Identify which cell holds the provided text, then report its [x, y] central coordinate. 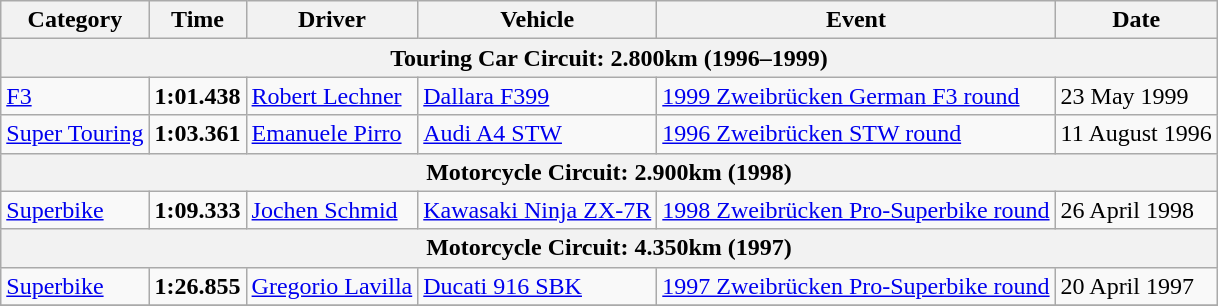
Motorcycle Circuit: 2.900km (1998) [610, 172]
Gregorio Lavilla [332, 286]
1998 Zweibrücken Pro-Superbike round [856, 210]
Vehicle [538, 20]
F3 [75, 96]
Motorcycle Circuit: 4.350km (1997) [610, 248]
1:09.333 [198, 210]
Driver [332, 20]
Time [198, 20]
1:03.361 [198, 134]
1:01.438 [198, 96]
1997 Zweibrücken Pro-Superbike round [856, 286]
1:26.855 [198, 286]
20 April 1997 [1136, 286]
26 April 1998 [1136, 210]
Jochen Schmid [332, 210]
Dallara F399 [538, 96]
Audi A4 STW [538, 134]
Kawasaki Ninja ZX-7R [538, 210]
Category [75, 20]
11 August 1996 [1136, 134]
Super Touring [75, 134]
Robert Lechner [332, 96]
Ducati 916 SBK [538, 286]
Touring Car Circuit: 2.800km (1996–1999) [610, 58]
Emanuele Pirro [332, 134]
1996 Zweibrücken STW round [856, 134]
23 May 1999 [1136, 96]
Event [856, 20]
Date [1136, 20]
1999 Zweibrücken German F3 round [856, 96]
